From the cell containing the given text, extract its center point as [X, Y] coordinate. 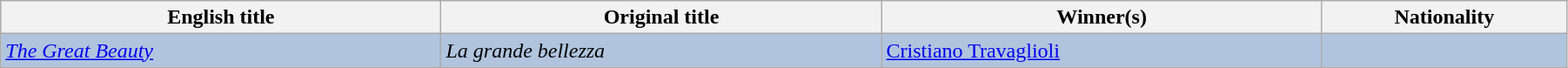
Nationality [1444, 17]
The Great Beauty [221, 51]
Original title [661, 17]
La grande bellezza [661, 51]
Winner(s) [1102, 17]
English title [221, 17]
Cristiano Travaglioli [1102, 51]
